Extract the [x, y] coordinate from the center of the cell holding the provided text.  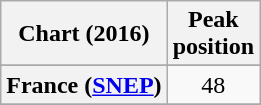
Chart (2016) [84, 34]
Peak position [213, 34]
France (SNEP) [84, 85]
48 [213, 85]
